Locate the cell with the specified text and output its (x, y) center coordinate. 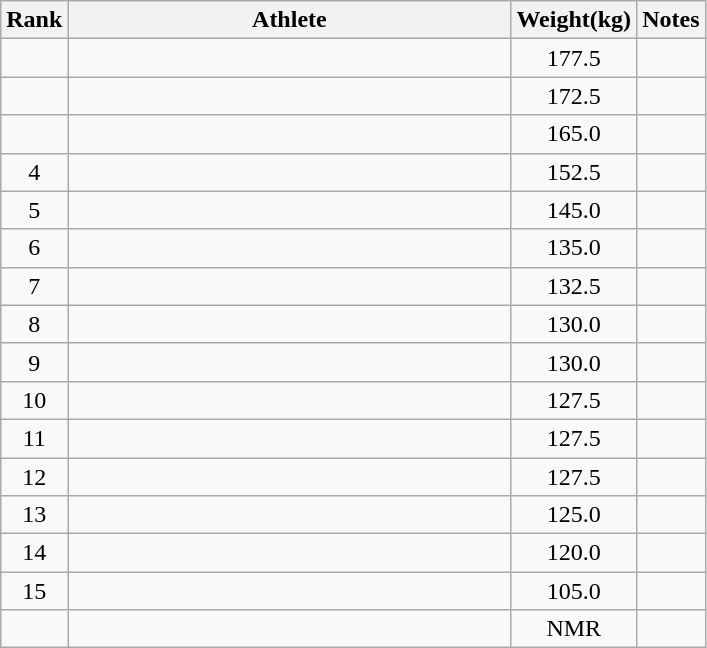
125.0 (574, 515)
120.0 (574, 553)
177.5 (574, 58)
10 (34, 400)
152.5 (574, 172)
11 (34, 438)
Weight(kg) (574, 20)
135.0 (574, 248)
7 (34, 286)
5 (34, 210)
12 (34, 477)
Athlete (290, 20)
Rank (34, 20)
9 (34, 362)
Notes (671, 20)
165.0 (574, 134)
4 (34, 172)
132.5 (574, 286)
8 (34, 324)
13 (34, 515)
172.5 (574, 96)
145.0 (574, 210)
6 (34, 248)
14 (34, 553)
105.0 (574, 591)
15 (34, 591)
NMR (574, 629)
